Provide the [X, Y] coordinate of the cell's center where the given text is located.  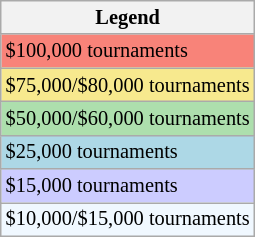
$15,000 tournaments [128, 186]
$50,000/$60,000 tournaments [128, 118]
$100,000 tournaments [128, 51]
$10,000/$15,000 tournaments [128, 219]
$75,000/$80,000 tournaments [128, 85]
$25,000 tournaments [128, 152]
Legend [128, 17]
